Extract the [x, y] coordinate from the center of the cell holding the provided text.  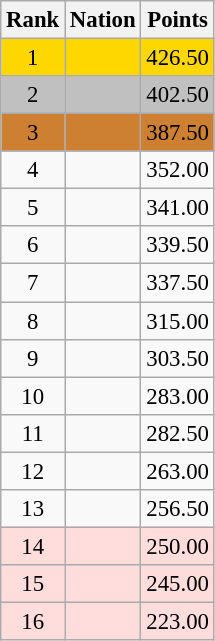
245.00 [178, 584]
352.00 [178, 170]
6 [33, 245]
282.50 [178, 433]
256.50 [178, 509]
315.00 [178, 321]
339.50 [178, 245]
303.50 [178, 358]
7 [33, 283]
337.50 [178, 283]
1 [33, 58]
263.00 [178, 471]
10 [33, 396]
4 [33, 170]
12 [33, 471]
387.50 [178, 133]
11 [33, 433]
341.00 [178, 208]
223.00 [178, 621]
Rank [33, 20]
3 [33, 133]
5 [33, 208]
283.00 [178, 396]
8 [33, 321]
14 [33, 546]
Nation [103, 20]
16 [33, 621]
15 [33, 584]
9 [33, 358]
250.00 [178, 546]
Points [178, 20]
2 [33, 95]
13 [33, 509]
426.50 [178, 58]
402.50 [178, 95]
